Determine the [X, Y] coordinate at the center of the cell enclosing the given text.  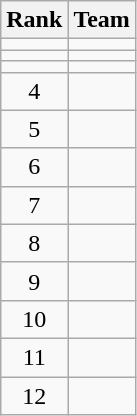
6 [34, 167]
9 [34, 281]
7 [34, 205]
10 [34, 319]
4 [34, 91]
12 [34, 395]
8 [34, 243]
Team [102, 20]
Rank [34, 20]
11 [34, 357]
5 [34, 129]
